Return (x, y) of the center of cell containing provided text 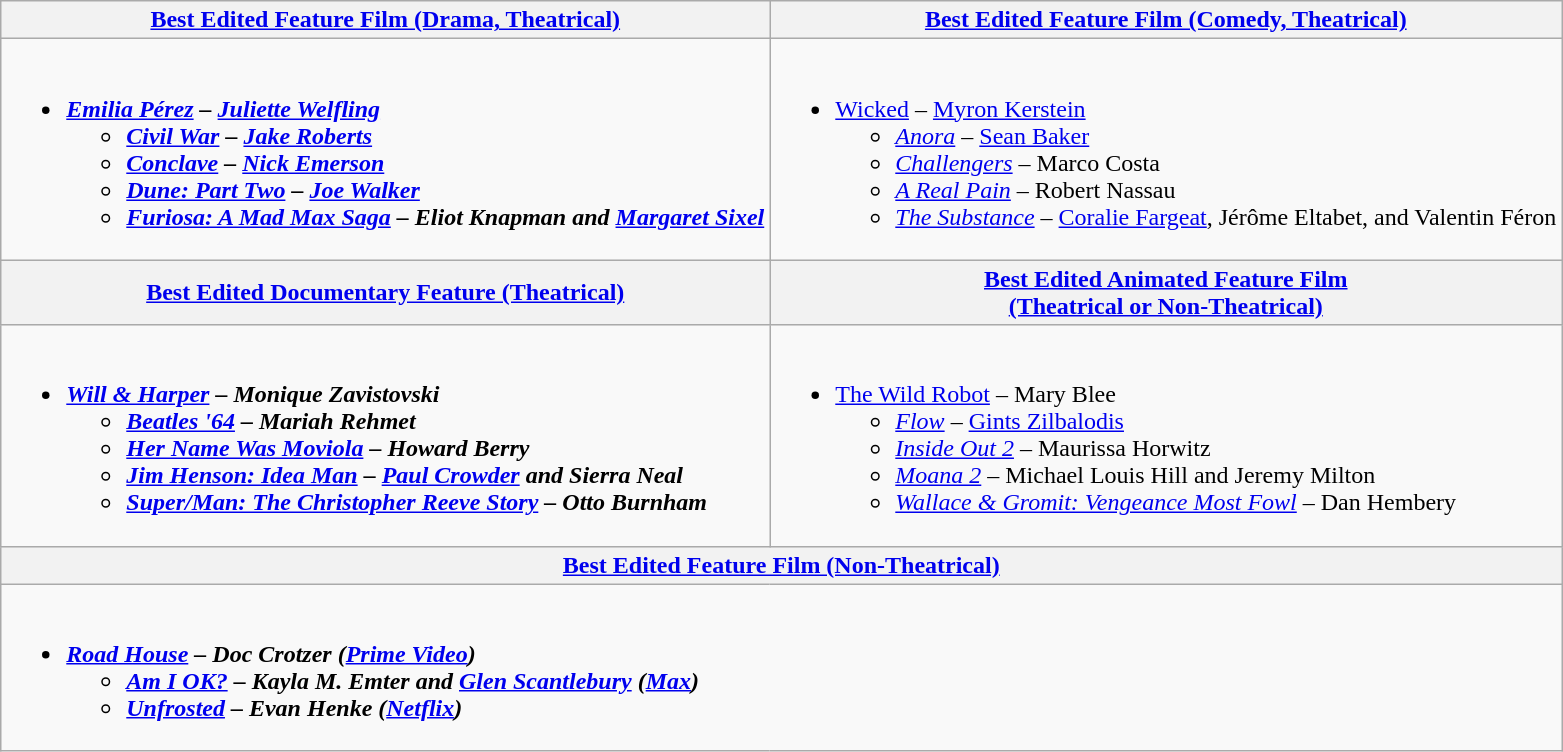
Best Edited Documentary Feature (Theatrical) (386, 292)
Best Edited Feature Film (Non-Theatrical) (782, 565)
Best Edited Feature Film (Drama, Theatrical) (386, 20)
Best Edited Animated Feature Film(Theatrical or Non-Theatrical) (1166, 292)
Best Edited Feature Film (Comedy, Theatrical) (1166, 20)
Road House – Doc Crotzer (Prime Video)Am I OK? – Kayla M. Emter and Glen Scantlebury (Max)Unfrosted – Evan Henke (Netflix) (782, 668)
